Return the (X, Y) coordinate for the center point of the cell that contains the specified text.  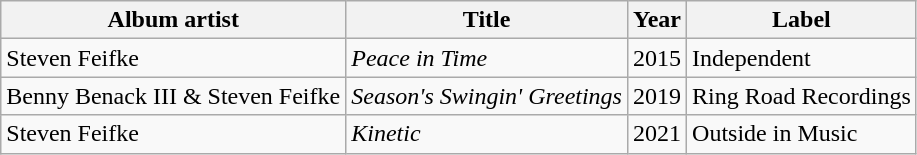
Album artist (174, 20)
Kinetic (487, 134)
Benny Benack III & Steven Feifke (174, 96)
Ring Road Recordings (802, 96)
Year (656, 20)
Season's Swingin' Greetings (487, 96)
2015 (656, 58)
Label (802, 20)
Independent (802, 58)
2019 (656, 96)
Title (487, 20)
Outside in Music (802, 134)
Peace in Time (487, 58)
2021 (656, 134)
